Pinpoint the cell where the given text exists, returning its (X, Y) midpoint coordinate. 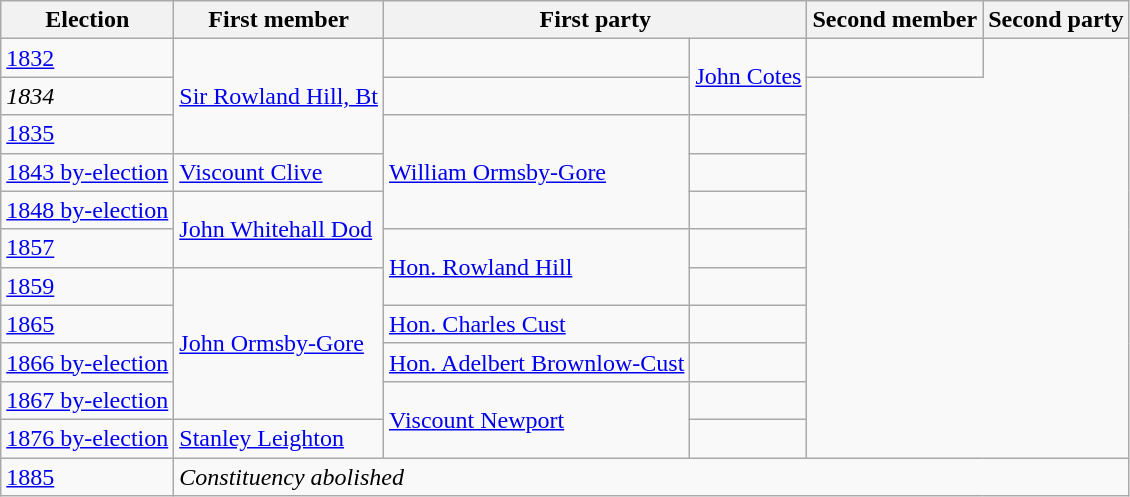
1848 by-election (88, 210)
Stanley Leighton (279, 438)
1867 by-election (88, 400)
Viscount Clive (279, 172)
John Cotes (748, 77)
1843 by-election (88, 172)
1832 (88, 58)
First member (279, 20)
Hon. Charles Cust (537, 324)
1834 (88, 96)
Election (88, 20)
1835 (88, 134)
First party (596, 20)
John Ormsby-Gore (279, 343)
Second member (895, 20)
Sir Rowland Hill, Bt (279, 96)
Viscount Newport (537, 419)
Second party (1056, 20)
1859 (88, 286)
John Whitehall Dod (279, 229)
William Ormsby-Gore (537, 172)
1857 (88, 248)
1885 (88, 477)
1866 by-election (88, 362)
Hon. Rowland Hill (537, 267)
Hon. Adelbert Brownlow-Cust (537, 362)
1865 (88, 324)
1876 by-election (88, 438)
Constituency abolished (652, 477)
